Output the (x, y) coordinate of the center of the cell containing the given text.  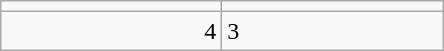
4 (112, 31)
3 (332, 31)
